Capture the cell that displays the provided text and extract its (x, y) central coordinate. 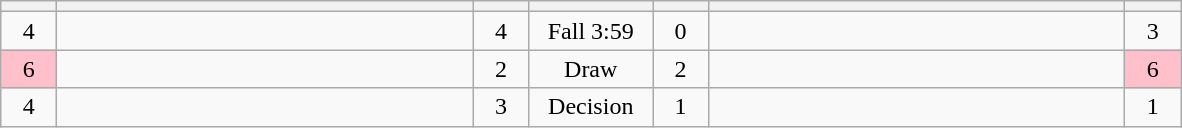
Decision (591, 107)
Draw (591, 69)
Fall 3:59 (591, 31)
0 (680, 31)
